Pinpoint the cell where the given text exists, returning its (x, y) midpoint coordinate. 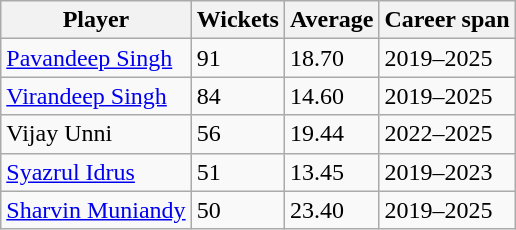
14.60 (332, 96)
Career span (447, 20)
84 (238, 96)
23.40 (332, 210)
13.45 (332, 172)
56 (238, 134)
Syazrul Idrus (96, 172)
51 (238, 172)
2019–2023 (447, 172)
Vijay Unni (96, 134)
Pavandeep Singh (96, 58)
2022–2025 (447, 134)
19.44 (332, 134)
Wickets (238, 20)
50 (238, 210)
91 (238, 58)
Sharvin Muniandy (96, 210)
Player (96, 20)
18.70 (332, 58)
Average (332, 20)
Virandeep Singh (96, 96)
